Pinpoint the cell where the given text exists, returning its (x, y) midpoint coordinate. 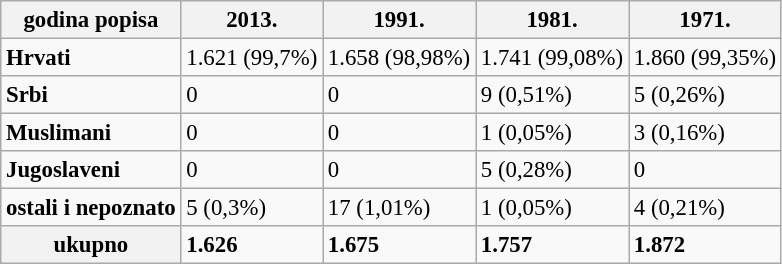
5 (0,28%) (552, 170)
1.621 (99,7%) (252, 58)
1991. (400, 20)
1.626 (252, 245)
9 (0,51%) (552, 95)
Hrvati (91, 58)
1.757 (552, 245)
1971. (704, 20)
5 (0,26%) (704, 95)
Srbi (91, 95)
ukupno (91, 245)
1.860 (99,35%) (704, 58)
4 (0,21%) (704, 208)
1.675 (400, 245)
2013. (252, 20)
ostali i nepoznato (91, 208)
5 (0,3%) (252, 208)
1.658 (98,98%) (400, 58)
3 (0,16%) (704, 133)
1.741 (99,08%) (552, 58)
Jugoslaveni (91, 170)
1.872 (704, 245)
1981. (552, 20)
17 (1,01%) (400, 208)
Muslimani (91, 133)
godina popisa (91, 20)
